Detect which cell encompasses the target text, then output its [X, Y] center coordinate. 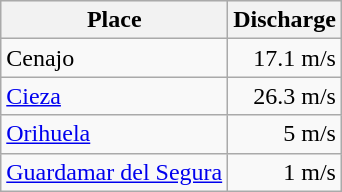
Cenajo [114, 58]
Place [114, 20]
5 m/s [285, 134]
Guardamar del Segura [114, 172]
26.3 m/s [285, 96]
Orihuela [114, 134]
Discharge [285, 20]
17.1 m/s [285, 58]
1 m/s [285, 172]
Cieza [114, 96]
